Determine the [X, Y] coordinate at the center of the cell enclosing the given text.  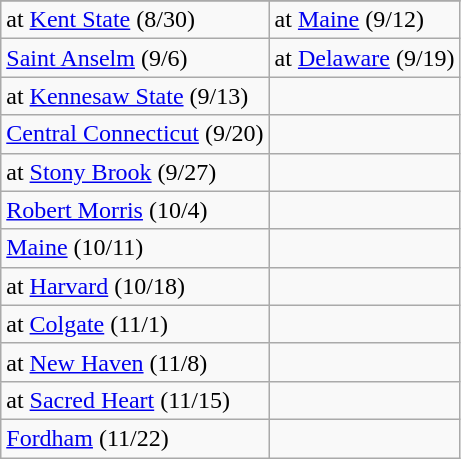
at Maine (9/12) [364, 20]
at Harvard (10/18) [135, 286]
at Delaware (9/19) [364, 58]
at Sacred Heart (11/15) [135, 400]
at Kennesaw State (9/13) [135, 96]
at Colgate (11/1) [135, 324]
Fordham (11/22) [135, 438]
Central Connecticut (9/20) [135, 134]
Maine (10/11) [135, 248]
at Stony Brook (9/27) [135, 172]
at Kent State (8/30) [135, 20]
Robert Morris (10/4) [135, 210]
Saint Anselm (9/6) [135, 58]
at New Haven (11/8) [135, 362]
